Return the (x, y) coordinate for the center point of the cell that contains the specified text.  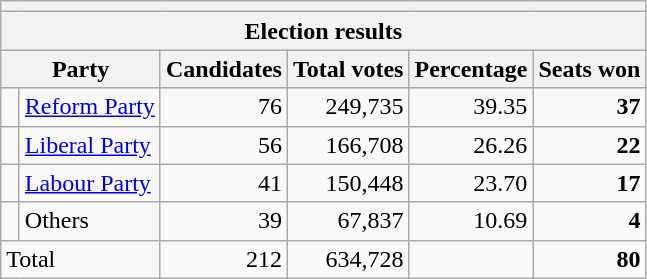
Total (81, 259)
56 (224, 145)
4 (590, 221)
Total votes (348, 69)
Election results (324, 31)
Party (81, 69)
634,728 (348, 259)
41 (224, 183)
212 (224, 259)
Liberal Party (90, 145)
Reform Party (90, 107)
Percentage (471, 69)
17 (590, 183)
67,837 (348, 221)
Others (90, 221)
150,448 (348, 183)
Seats won (590, 69)
37 (590, 107)
Candidates (224, 69)
23.70 (471, 183)
22 (590, 145)
26.26 (471, 145)
80 (590, 259)
249,735 (348, 107)
166,708 (348, 145)
76 (224, 107)
10.69 (471, 221)
Labour Party (90, 183)
39 (224, 221)
39.35 (471, 107)
